Return (X, Y) of the center of cell containing provided text 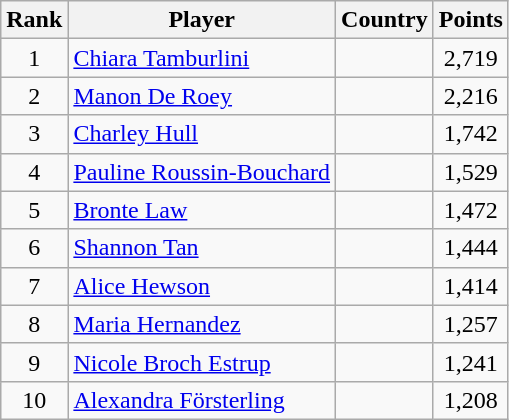
2,216 (470, 96)
1,742 (470, 134)
Country (385, 20)
Bronte Law (202, 210)
1,208 (470, 400)
Charley Hull (202, 134)
1 (34, 58)
6 (34, 248)
7 (34, 286)
Alexandra Försterling (202, 400)
Player (202, 20)
2 (34, 96)
Chiara Tamburlini (202, 58)
Manon De Roey (202, 96)
Maria Hernandez (202, 324)
9 (34, 362)
8 (34, 324)
Pauline Roussin-Bouchard (202, 172)
Points (470, 20)
1,257 (470, 324)
Nicole Broch Estrup (202, 362)
1,414 (470, 286)
1,241 (470, 362)
1,472 (470, 210)
Rank (34, 20)
1,529 (470, 172)
2,719 (470, 58)
Shannon Tan (202, 248)
5 (34, 210)
1,444 (470, 248)
3 (34, 134)
4 (34, 172)
10 (34, 400)
Alice Hewson (202, 286)
